Detect which cell encompasses the target text, then output its [x, y] center coordinate. 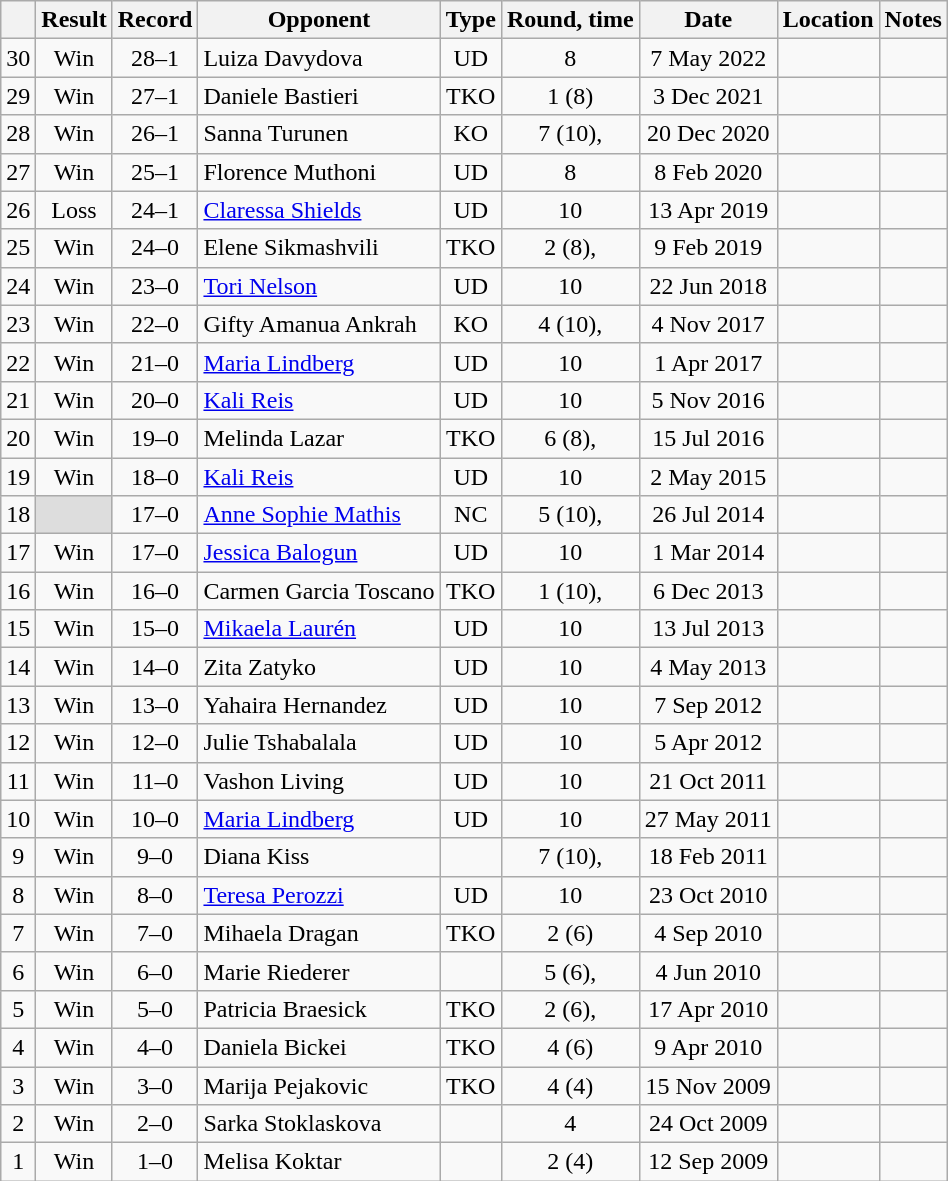
7–0 [155, 933]
9–0 [155, 857]
Anne Sophie Mathis [319, 515]
5 Nov 2016 [708, 400]
16 [18, 591]
Teresa Perozzi [319, 895]
Result [74, 20]
30 [18, 58]
1 (10), [570, 591]
5 Apr 2012 [708, 743]
Vashon Living [319, 781]
12–0 [155, 743]
6 [18, 971]
27 [18, 172]
Florence Muthoni [319, 172]
9 Feb 2019 [708, 248]
Patricia Braesick [319, 1009]
21 Oct 2011 [708, 781]
14–0 [155, 667]
Round, time [570, 20]
26 Jul 2014 [708, 515]
11 [18, 781]
18–0 [155, 477]
2 May 2015 [708, 477]
9 [18, 857]
Julie Tshabalala [319, 743]
5 (10), [570, 515]
Melinda Lazar [319, 438]
25–1 [155, 172]
Diana Kiss [319, 857]
1–0 [155, 1162]
Opponent [319, 20]
15 Jul 2016 [708, 438]
24–0 [155, 248]
12 Sep 2009 [708, 1162]
26 [18, 210]
23 [18, 324]
7 [18, 933]
18 [18, 515]
Gifty Amanua Ankrah [319, 324]
Loss [74, 210]
Jessica Balogun [319, 553]
4–0 [155, 1047]
9 Apr 2010 [708, 1047]
13 Jul 2013 [708, 629]
13 Apr 2019 [708, 210]
3 Dec 2021 [708, 96]
12 [18, 743]
29 [18, 96]
Sarka Stoklaskova [319, 1124]
4 May 2013 [708, 667]
5–0 [155, 1009]
6–0 [155, 971]
28 [18, 134]
13 [18, 705]
2 (8), [570, 248]
15 Nov 2009 [708, 1085]
2 (4) [570, 1162]
7 Sep 2012 [708, 705]
1 [18, 1162]
22 [18, 362]
1 Apr 2017 [708, 362]
22–0 [155, 324]
Claressa Shields [319, 210]
Marie Riederer [319, 971]
24 [18, 286]
8 Feb 2020 [708, 172]
Mikaela Laurén [319, 629]
Location [828, 20]
25 [18, 248]
20–0 [155, 400]
Melisa Koktar [319, 1162]
Carmen Garcia Toscano [319, 591]
18 Feb 2011 [708, 857]
Zita Zatyko [319, 667]
23–0 [155, 286]
15 [18, 629]
NC [470, 515]
Notes [913, 20]
19 [18, 477]
8–0 [155, 895]
11–0 [155, 781]
3–0 [155, 1085]
4 (4) [570, 1085]
27–1 [155, 96]
Luiza Davydova [319, 58]
Tori Nelson [319, 286]
4 Jun 2010 [708, 971]
2 (6), [570, 1009]
7 May 2022 [708, 58]
4 Sep 2010 [708, 933]
14 [18, 667]
23 Oct 2010 [708, 895]
2–0 [155, 1124]
Yahaira Hernandez [319, 705]
5 (6), [570, 971]
24 Oct 2009 [708, 1124]
1 Mar 2014 [708, 553]
19–0 [155, 438]
13–0 [155, 705]
27 May 2011 [708, 819]
3 [18, 1085]
10–0 [155, 819]
4 Nov 2017 [708, 324]
2 [18, 1124]
22 Jun 2018 [708, 286]
21 [18, 400]
6 (8), [570, 438]
15–0 [155, 629]
4 (10), [570, 324]
Sanna Turunen [319, 134]
Record [155, 20]
20 [18, 438]
17 Apr 2010 [708, 1009]
1 (8) [570, 96]
16–0 [155, 591]
21–0 [155, 362]
4 (6) [570, 1047]
5 [18, 1009]
24–1 [155, 210]
Marija Pejakovic [319, 1085]
Type [470, 20]
28–1 [155, 58]
20 Dec 2020 [708, 134]
Daniele Bastieri [319, 96]
26–1 [155, 134]
Daniela Bickei [319, 1047]
Date [708, 20]
17 [18, 553]
Elene Sikmashvili [319, 248]
Mihaela Dragan [319, 933]
2 (6) [570, 933]
6 Dec 2013 [708, 591]
